Identify which cell holds the provided text, then report its [X, Y] central coordinate. 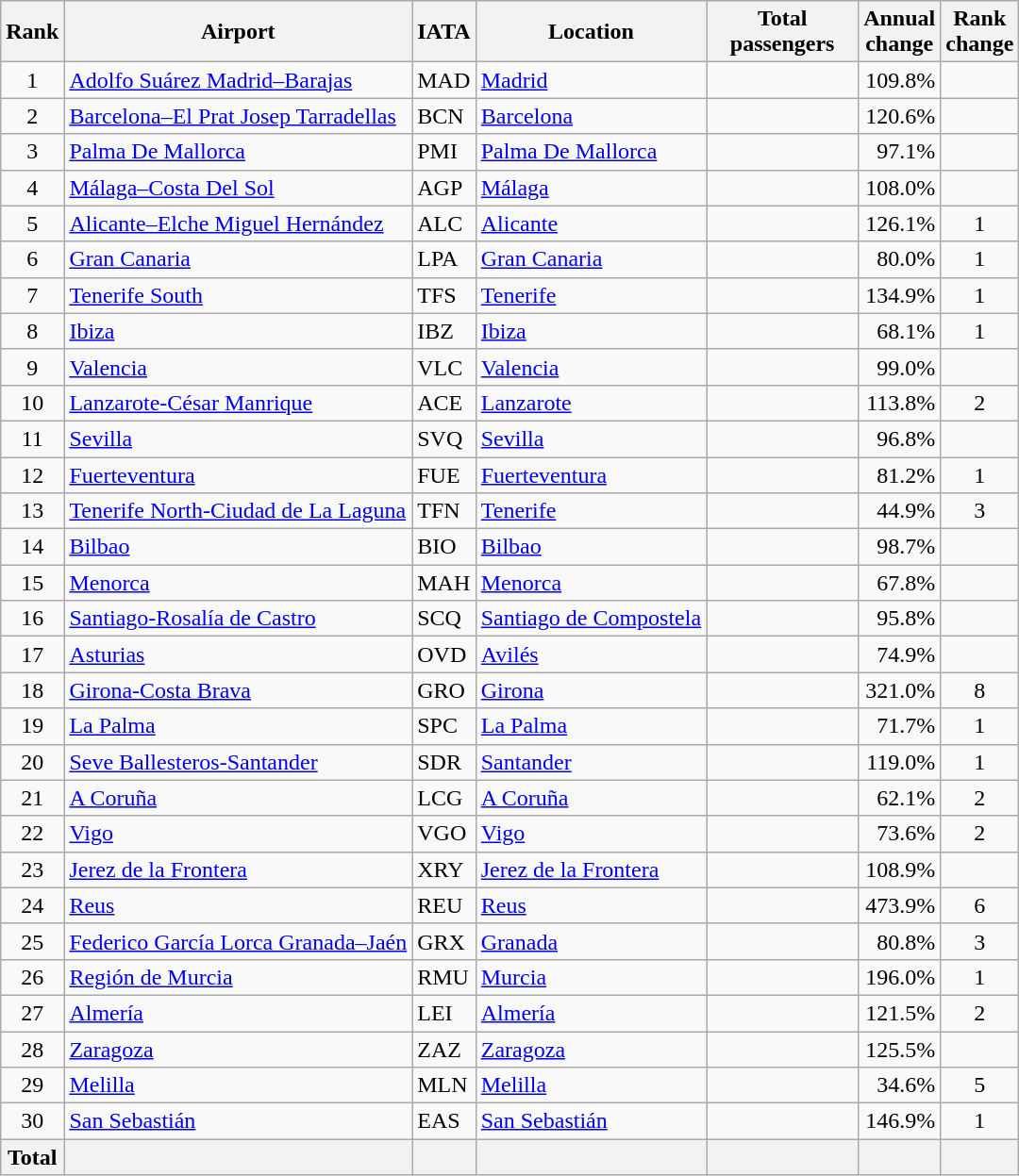
20 [32, 762]
134.9% [900, 295]
Murcia [591, 977]
RMU [444, 977]
Región de Murcia [238, 977]
4 [32, 188]
Total [32, 1157]
Madrid [591, 80]
99.0% [900, 367]
16 [32, 619]
71.7% [900, 726]
Tenerife North-Ciudad de La Laguna [238, 511]
14 [32, 547]
13 [32, 511]
GRO [444, 690]
VLC [444, 367]
Rankchange [979, 32]
SVQ [444, 439]
Rank [32, 32]
146.9% [900, 1121]
11 [32, 439]
120.6% [900, 116]
23 [32, 870]
17 [32, 654]
Málaga–Costa Del Sol [238, 188]
Avilés [591, 654]
LEI [444, 1013]
15 [32, 583]
68.1% [900, 331]
TFN [444, 511]
27 [32, 1013]
9 [32, 367]
81.2% [900, 474]
Asturias [238, 654]
Federico García Lorca Granada–Jaén [238, 941]
Santiago de Compostela [591, 619]
29 [32, 1085]
Adolfo Suárez Madrid–Barajas [238, 80]
XRY [444, 870]
BIO [444, 547]
GRX [444, 941]
Totalpassengers [783, 32]
SDR [444, 762]
OVD [444, 654]
18 [32, 690]
473.9% [900, 905]
74.9% [900, 654]
28 [32, 1050]
Santiago-Rosalía de Castro [238, 619]
Location [591, 32]
SCQ [444, 619]
PMI [444, 152]
121.5% [900, 1013]
Tenerife South [238, 295]
MAH [444, 583]
ZAZ [444, 1050]
Barcelona–El Prat Josep Tarradellas [238, 116]
21 [32, 798]
Lanzarote-César Manrique [238, 403]
EAS [444, 1121]
73.6% [900, 834]
95.8% [900, 619]
22 [32, 834]
Málaga [591, 188]
VGO [444, 834]
IATA [444, 32]
26 [32, 977]
Airport [238, 32]
Girona [591, 690]
80.0% [900, 259]
119.0% [900, 762]
96.8% [900, 439]
25 [32, 941]
108.0% [900, 188]
321.0% [900, 690]
Alicante [591, 224]
REU [444, 905]
108.9% [900, 870]
MLN [444, 1085]
62.1% [900, 798]
67.8% [900, 583]
Granada [591, 941]
IBZ [444, 331]
12 [32, 474]
FUE [444, 474]
Alicante–Elche Miguel Hernández [238, 224]
ACE [444, 403]
24 [32, 905]
SPC [444, 726]
Girona-Costa Brava [238, 690]
BCN [444, 116]
126.1% [900, 224]
34.6% [900, 1085]
LCG [444, 798]
98.7% [900, 547]
80.8% [900, 941]
Annualchange [900, 32]
196.0% [900, 977]
109.8% [900, 80]
113.8% [900, 403]
MAD [444, 80]
TFS [444, 295]
LPA [444, 259]
Seve Ballesteros-Santander [238, 762]
Santander [591, 762]
7 [32, 295]
AGP [444, 188]
44.9% [900, 511]
Lanzarote [591, 403]
19 [32, 726]
125.5% [900, 1050]
30 [32, 1121]
10 [32, 403]
Barcelona [591, 116]
97.1% [900, 152]
ALC [444, 224]
